Return the [x, y] coordinate for the center point of the cell that contains the specified text.  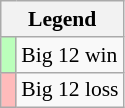
Big 12 win [70, 55]
Big 12 loss [70, 90]
Legend [62, 19]
